Extract the [X, Y] coordinate from the center of the cell holding the provided text.  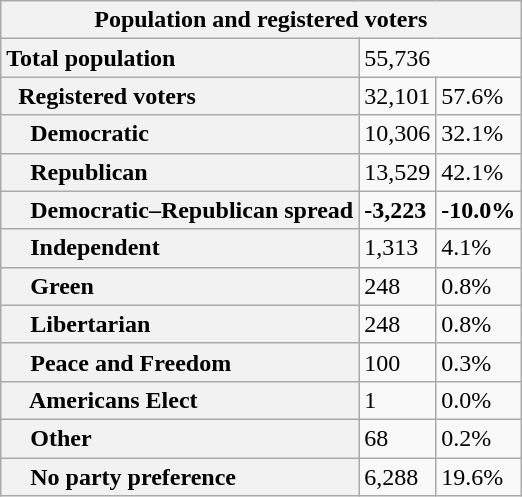
Population and registered voters [261, 20]
0.2% [478, 438]
6,288 [398, 477]
100 [398, 362]
No party preference [180, 477]
Registered voters [180, 96]
19.6% [478, 477]
0.3% [478, 362]
Americans Elect [180, 400]
32,101 [398, 96]
Democratic [180, 134]
Peace and Freedom [180, 362]
0.0% [478, 400]
Other [180, 438]
1 [398, 400]
55,736 [440, 58]
-3,223 [398, 210]
Independent [180, 248]
Republican [180, 172]
Libertarian [180, 324]
-10.0% [478, 210]
42.1% [478, 172]
57.6% [478, 96]
13,529 [398, 172]
68 [398, 438]
Green [180, 286]
4.1% [478, 248]
Democratic–Republican spread [180, 210]
10,306 [398, 134]
1,313 [398, 248]
Total population [180, 58]
32.1% [478, 134]
